Return (X, Y) of the center of cell containing provided text 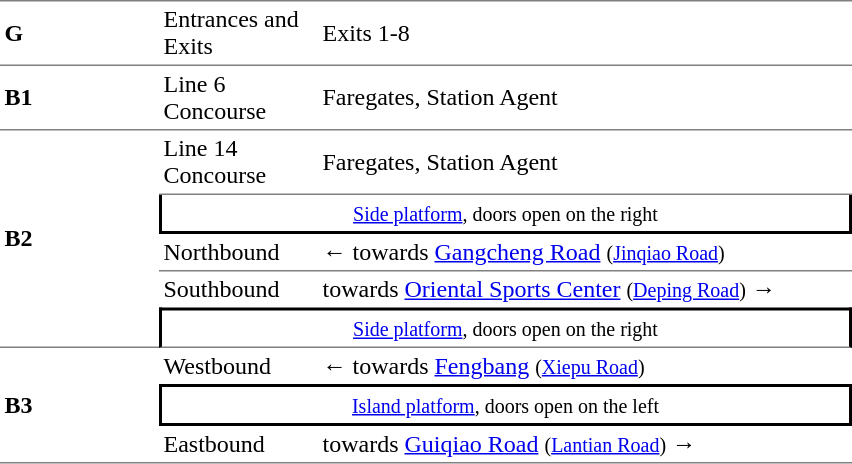
← towards Fengbang (Xiepu Road) (585, 366)
← towards Gangcheng Road (Jinqiao Road) (585, 253)
Southbound (238, 290)
towards Oriental Sports Center (Deping Road) → (585, 290)
Line 14 Concourse (238, 162)
Eastbound (238, 445)
Exits 1-8 (585, 33)
Westbound (238, 366)
towards Guiqiao Road (Lantian Road) → (585, 445)
Line 6 Concourse (238, 98)
B3 (80, 406)
Entrances and Exits (238, 33)
Island platform, doors open on the left (506, 405)
Northbound (238, 253)
B1 (80, 98)
G (80, 33)
B2 (80, 239)
